Extract the [X, Y] coordinate from the center of the cell holding the provided text.  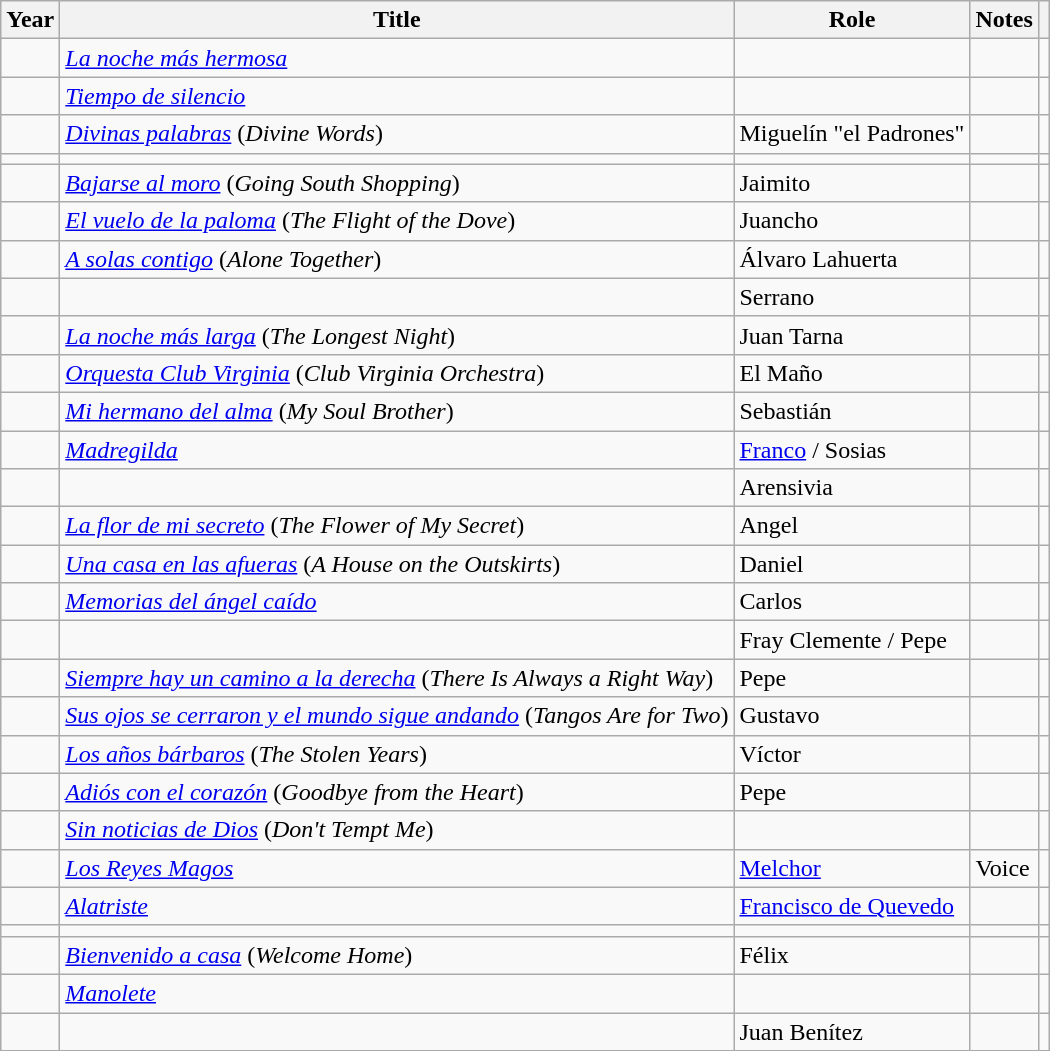
Bajarse al moro (Going South Shopping) [397, 183]
Voice [1004, 868]
Alatriste [397, 906]
Félix [852, 955]
Daniel [852, 564]
Una casa en las afueras (A House on the Outskirts) [397, 564]
Los Reyes Magos [397, 868]
Title [397, 20]
Álvaro Lahuerta [852, 259]
Carlos [852, 602]
La noche más larga (The Longest Night) [397, 335]
Mi hermano del alma (My Soul Brother) [397, 411]
Notes [1004, 20]
Sebastián [852, 411]
Siempre hay un camino a la derecha (There Is Always a Right Way) [397, 678]
Gustavo [852, 716]
Melchor [852, 868]
Adiós con el corazón (Goodbye from the Heart) [397, 792]
Sus ojos se cerraron y el mundo sigue andando (Tangos Are for Two) [397, 716]
Juan Benítez [852, 1031]
El vuelo de la paloma (The Flight of the Dove) [397, 221]
Manolete [397, 993]
Juan Tarna [852, 335]
Francisco de Quevedo [852, 906]
Jaimito [852, 183]
A solas contigo (Alone Together) [397, 259]
Tiempo de silencio [397, 96]
Angel [852, 526]
Juancho [852, 221]
Serrano [852, 297]
Víctor [852, 754]
Sin noticias de Dios (Don't Tempt Me) [397, 830]
El Maño [852, 373]
Miguelín "el Padrones" [852, 134]
Madregilda [397, 449]
La flor de mi secreto (The Flower of My Secret) [397, 526]
Divinas palabras (Divine Words) [397, 134]
Fray Clemente / Pepe [852, 640]
Franco / Sosias [852, 449]
Arensivia [852, 488]
Role [852, 20]
Orquesta Club Virginia (Club Virginia Orchestra) [397, 373]
Los años bárbaros (The Stolen Years) [397, 754]
Bienvenido a casa (Welcome Home) [397, 955]
Memorias del ángel caído [397, 602]
La noche más hermosa [397, 58]
Year [30, 20]
